Provide the [x, y] coordinate of the cell's center where the given text is located.  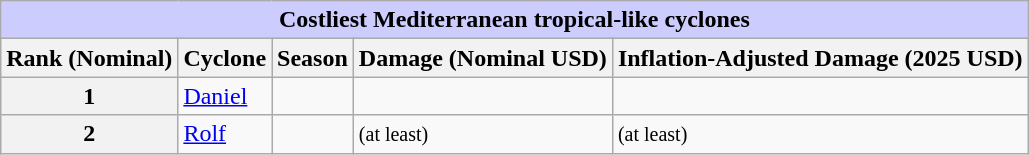
1 [90, 96]
Daniel [225, 96]
Season [313, 58]
Costliest Mediterranean tropical-like cyclones [514, 20]
Rank (Nominal) [90, 58]
Damage (Nominal USD) [482, 58]
Cyclone [225, 58]
2 [90, 134]
Inflation-Adjusted Damage (2025 USD) [820, 58]
Rolf [225, 134]
